Identify which cell holds the provided text, then report its (x, y) central coordinate. 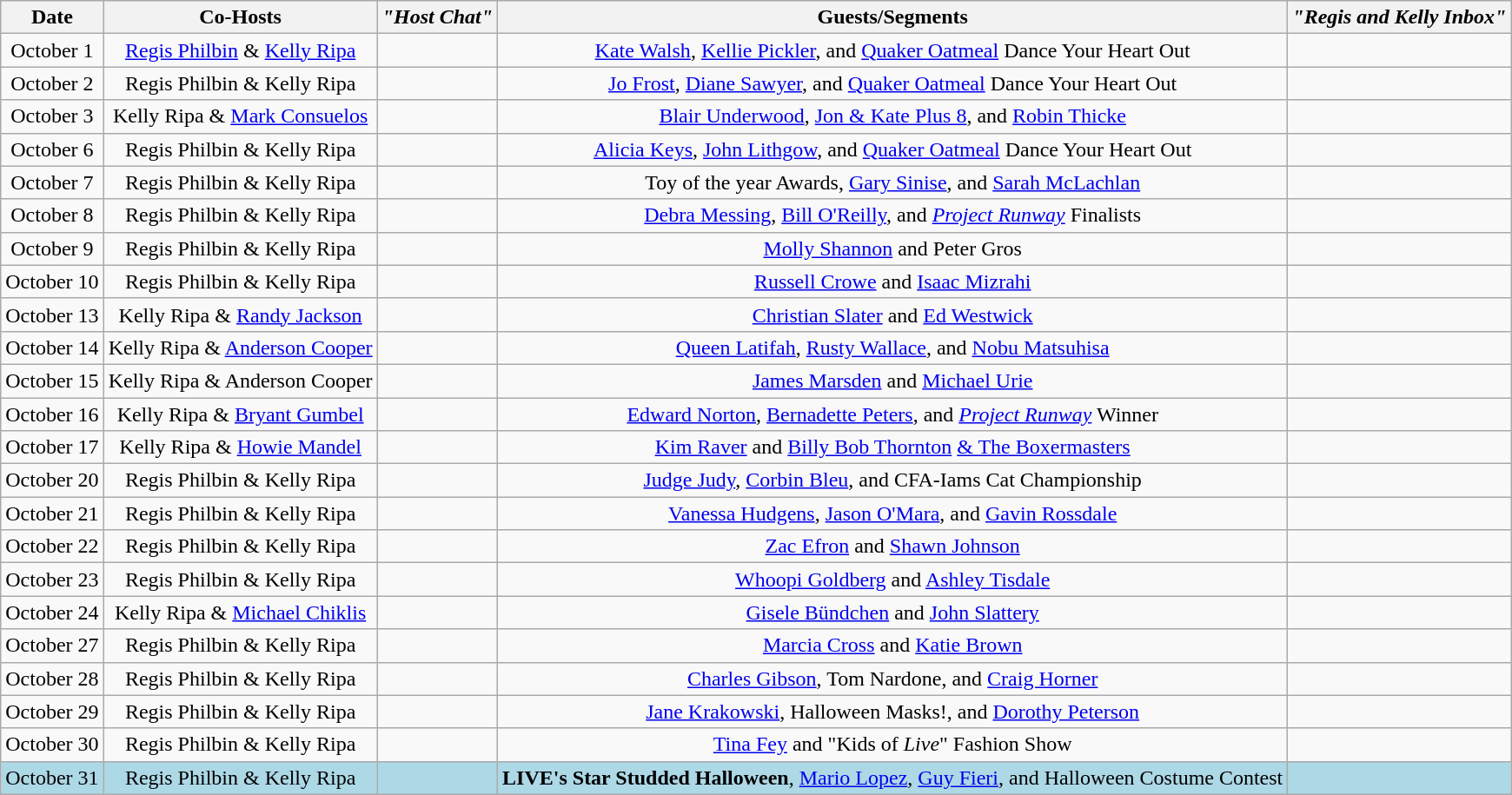
Kate Walsh, Kellie Pickler, and Quaker Oatmeal Dance Your Heart Out (893, 50)
Judge Judy, Corbin Bleu, and CFA-Iams Cat Championship (893, 480)
Whoopi Goldberg and Ashley Tisdale (893, 580)
October 23 (52, 580)
October 10 (52, 282)
October 3 (52, 116)
Russell Crowe and Isaac Mizrahi (893, 282)
"Regis and Kelly Inbox" (1399, 17)
Kelly Ripa & Howie Mandel (240, 447)
October 29 (52, 712)
Toy of the year Awards, Gary Sinise, and Sarah McLachlan (893, 182)
October 16 (52, 414)
Jane Krakowski, Halloween Masks!, and Dorothy Peterson (893, 712)
LIVE's Star Studded Halloween, Mario Lopez, Guy Fieri, and Halloween Costume Contest (893, 778)
Kelly Ripa & Randy Jackson (240, 315)
Jo Frost, Diane Sawyer, and Quaker Oatmeal Dance Your Heart Out (893, 83)
October 31 (52, 778)
Debra Messing, Bill O'Reilly, and Project Runway Finalists (893, 215)
Blair Underwood, Jon & Kate Plus 8, and Robin Thicke (893, 116)
October 24 (52, 613)
Co-Hosts (240, 17)
October 20 (52, 480)
October 7 (52, 182)
October 28 (52, 679)
"Host Chat" (437, 17)
October 17 (52, 447)
Kim Raver and Billy Bob Thornton & The Boxermasters (893, 447)
Kelly Ripa & Michael Chiklis (240, 613)
Alicia Keys, John Lithgow, and Quaker Oatmeal Dance Your Heart Out (893, 149)
Kelly Ripa & Mark Consuelos (240, 116)
October 30 (52, 745)
James Marsden and Michael Urie (893, 381)
Queen Latifah, Rusty Wallace, and Nobu Matsuhisa (893, 348)
Guests/Segments (893, 17)
October 8 (52, 215)
Zac Efron and Shawn Johnson (893, 547)
Molly Shannon and Peter Gros (893, 248)
October 6 (52, 149)
October 22 (52, 547)
Charles Gibson, Tom Nardone, and Craig Horner (893, 679)
October 13 (52, 315)
Gisele Bündchen and John Slattery (893, 613)
Tina Fey and "Kids of Live" Fashion Show (893, 745)
October 2 (52, 83)
October 15 (52, 381)
October 14 (52, 348)
October 27 (52, 646)
Kelly Ripa & Bryant Gumbel (240, 414)
Date (52, 17)
Vanessa Hudgens, Jason O'Mara, and Gavin Rossdale (893, 513)
October 1 (52, 50)
Edward Norton, Bernadette Peters, and Project Runway Winner (893, 414)
October 9 (52, 248)
October 21 (52, 513)
Christian Slater and Ed Westwick (893, 315)
Marcia Cross and Katie Brown (893, 646)
